Identify which cell holds the provided text, then report its (x, y) central coordinate. 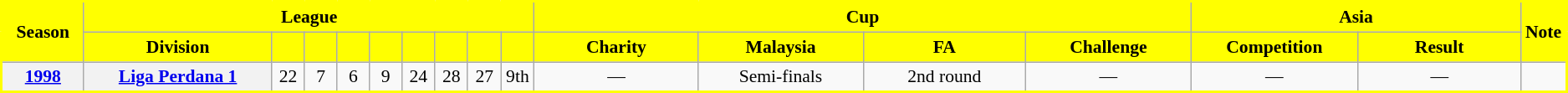
9 (386, 77)
Malaysia (781, 47)
League (309, 17)
Season (43, 32)
Competition (1274, 47)
FA (945, 47)
Liga Perdana 1 (177, 77)
Result (1438, 47)
1998 (43, 77)
Note (1544, 32)
Challenge (1109, 47)
7 (321, 77)
Asia (1356, 17)
9th (518, 77)
22 (288, 77)
6 (353, 77)
28 (452, 77)
Cup (863, 17)
Semi-finals (781, 77)
Division (177, 47)
2nd round (945, 77)
24 (418, 77)
Charity (616, 47)
27 (483, 77)
